Find where the given text appears and provide that cell's center as [x, y] coordinate. 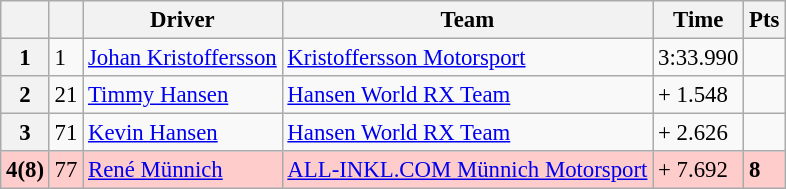
Time [698, 20]
Pts [764, 20]
René Münnich [182, 170]
Timmy Hansen [182, 95]
+ 7.692 [698, 170]
+ 1.548 [698, 95]
Driver [182, 20]
Team [468, 20]
8 [764, 170]
21 [66, 95]
2 [26, 95]
71 [66, 133]
+ 2.626 [698, 133]
Johan Kristoffersson [182, 58]
4(8) [26, 170]
3:33.990 [698, 58]
Kevin Hansen [182, 133]
ALL-INKL.COM Münnich Motorsport [468, 170]
77 [66, 170]
Kristoffersson Motorsport [468, 58]
3 [26, 133]
